Identify which cell holds the provided text, then report its [x, y] central coordinate. 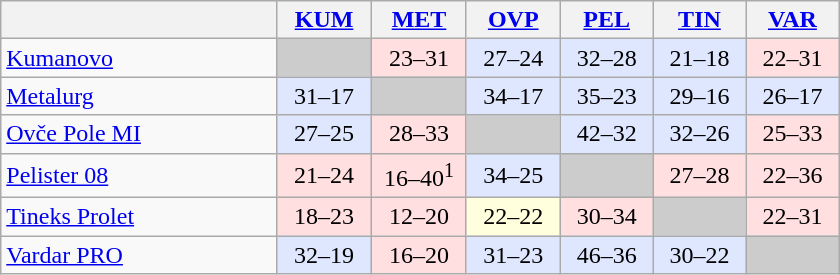
27–24 [513, 58]
32–26 [699, 134]
30–22 [699, 255]
16–401 [420, 176]
34–17 [513, 96]
TIN [699, 20]
31–23 [513, 255]
22–22 [513, 217]
32–19 [324, 255]
34–25 [513, 176]
PEL [606, 20]
42–32 [606, 134]
28–33 [420, 134]
OVP [513, 20]
31–17 [324, 96]
30–34 [606, 217]
35–23 [606, 96]
27–25 [324, 134]
46–36 [606, 255]
Ovče Pole MI [139, 134]
32–28 [606, 58]
12–20 [420, 217]
18–23 [324, 217]
MET [420, 20]
22–36 [793, 176]
Vardar PRO [139, 255]
16–20 [420, 255]
Pelister 08 [139, 176]
Metalurg [139, 96]
29–16 [699, 96]
25–33 [793, 134]
Kumanovo [139, 58]
27–28 [699, 176]
23–31 [420, 58]
Tineks Prolet [139, 217]
21–24 [324, 176]
26–17 [793, 96]
KUM [324, 20]
VAR [793, 20]
21–18 [699, 58]
